Search for the cell housing the specified text and yield its (x, y) center coordinate. 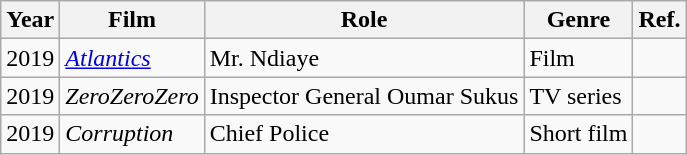
Inspector General Oumar Sukus (364, 96)
Short film (578, 134)
TV series (578, 96)
Mr. Ndiaye (364, 58)
Chief Police (364, 134)
Year (30, 20)
Corruption (132, 134)
Role (364, 20)
Atlantics (132, 58)
Genre (578, 20)
Ref. (660, 20)
ZeroZeroZero (132, 96)
